Determine the [x, y] coordinate at the center of the cell enclosing the given text.  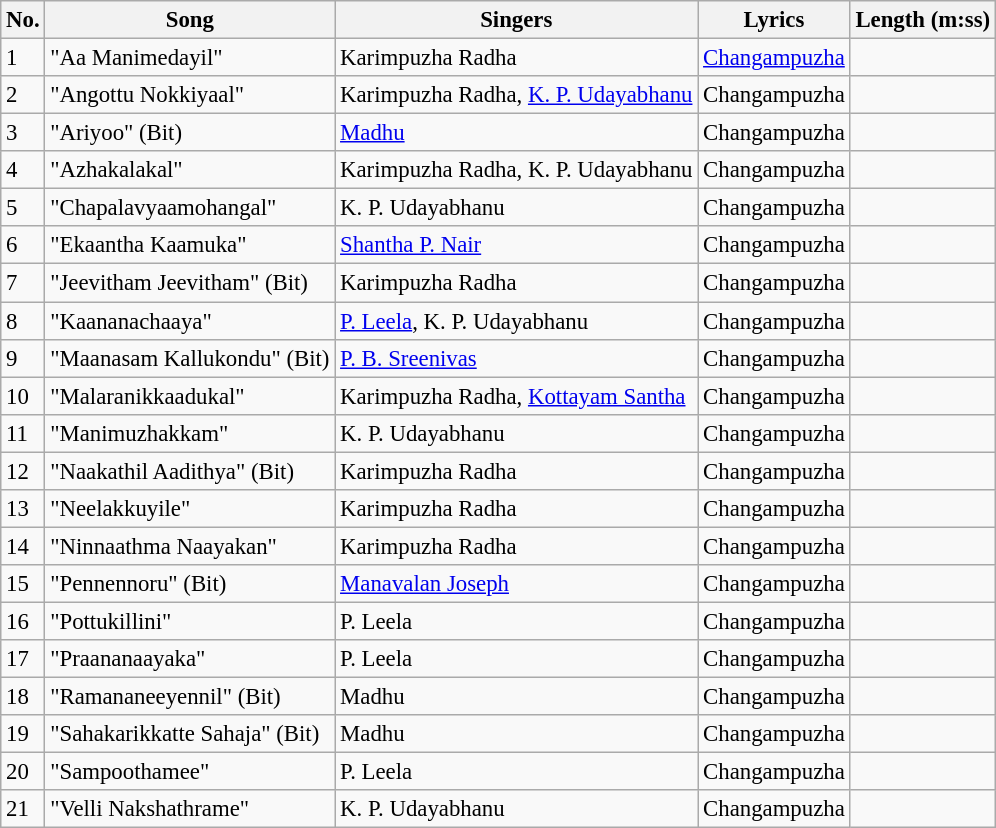
6 [23, 245]
"Ekaantha Kaamuka" [190, 245]
"Ariyoo" (Bit) [190, 133]
"Azhakalakal" [190, 170]
12 [23, 471]
"Pennennoru" (Bit) [190, 584]
"Praananaayaka" [190, 659]
"Sahakarikkatte Sahaja" (Bit) [190, 734]
"Maanasam Kallukondu" (Bit) [190, 358]
17 [23, 659]
"Angottu Nokkiyaal" [190, 95]
7 [23, 283]
P. Leela, K. P. Udayabhanu [516, 321]
14 [23, 546]
P. B. Sreenivas [516, 358]
Length (m:ss) [922, 20]
"Sampoothamee" [190, 772]
Shantha P. Nair [516, 245]
"Jeevitham Jeevitham" (Bit) [190, 283]
2 [23, 95]
"Neelakkuyile" [190, 509]
"Chapalavyaamohangal" [190, 208]
4 [23, 170]
Singers [516, 20]
13 [23, 509]
20 [23, 772]
"Aa Manimedayil" [190, 58]
"Malaranikkaadukal" [190, 396]
"Ramananeeyennil" (Bit) [190, 697]
11 [23, 433]
"Kaananachaaya" [190, 321]
Manavalan Joseph [516, 584]
18 [23, 697]
Karimpuzha Radha, Kottayam Santha [516, 396]
8 [23, 321]
"Naakathil Aadithya" (Bit) [190, 471]
No. [23, 20]
"Pottukillini" [190, 621]
"Ninnaathma Naayakan" [190, 546]
9 [23, 358]
10 [23, 396]
5 [23, 208]
16 [23, 621]
21 [23, 809]
"Manimuzhakkam" [190, 433]
3 [23, 133]
Song [190, 20]
19 [23, 734]
1 [23, 58]
"Velli Nakshathrame" [190, 809]
Lyrics [774, 20]
15 [23, 584]
